Pinpoint the cell where the given text exists, returning its [X, Y] midpoint coordinate. 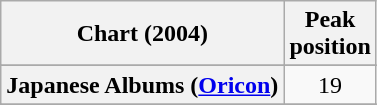
Peakposition [330, 34]
Japanese Albums (Oricon) [142, 85]
Chart (2004) [142, 34]
19 [330, 85]
